Return [X, Y] of the center of cell containing provided text 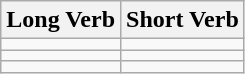
Long Verb [61, 20]
Short Verb [183, 20]
